Scan for the cell matching the given text and deliver its [X, Y] coordinate at center. 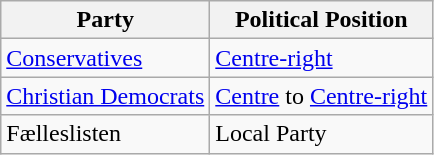
Party [106, 20]
Christian Democrats [106, 96]
Local Party [322, 134]
Political Position [322, 20]
Conservatives [106, 58]
Fælleslisten [106, 134]
Centre-right [322, 58]
Centre to Centre-right [322, 96]
